Return [X, Y] of the center of cell containing provided text 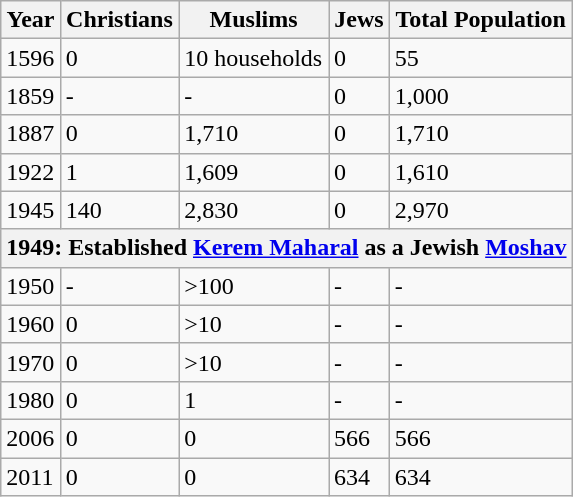
140 [119, 210]
1596 [30, 58]
1945 [30, 210]
1,000 [480, 96]
1949: Established Kerem Maharal as a Jewish Moshav [286, 248]
Jews [360, 20]
1887 [30, 134]
2,970 [480, 210]
1980 [30, 400]
10 households [254, 58]
1,609 [254, 172]
55 [480, 58]
Year [30, 20]
2,830 [254, 210]
2011 [30, 477]
Muslims [254, 20]
>100 [254, 286]
2006 [30, 438]
1970 [30, 362]
1922 [30, 172]
Christians [119, 20]
1960 [30, 324]
1,610 [480, 172]
1859 [30, 96]
Total Population [480, 20]
1950 [30, 286]
